Return the (X, Y) coordinate for the center point of the cell that contains the specified text.  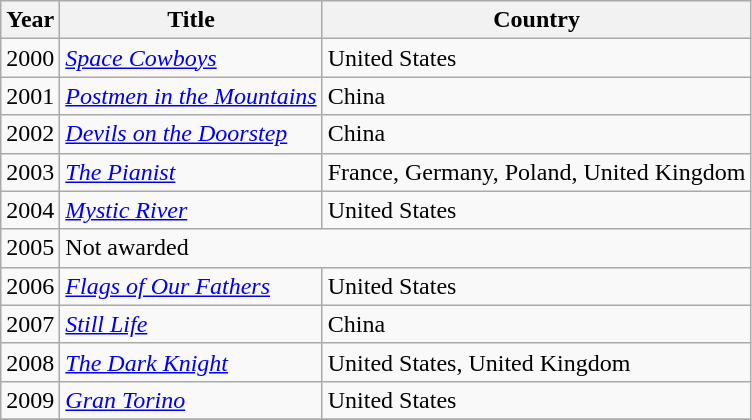
Country (536, 20)
2006 (30, 286)
2004 (30, 210)
Space Cowboys (191, 58)
2001 (30, 96)
The Pianist (191, 172)
Still Life (191, 324)
Flags of Our Fathers (191, 286)
Mystic River (191, 210)
2000 (30, 58)
2008 (30, 362)
2007 (30, 324)
Postmen in the Mountains (191, 96)
Devils on the Doorstep (191, 134)
Title (191, 20)
Not awarded (406, 248)
Gran Torino (191, 400)
France, Germany, Poland, United Kingdom (536, 172)
2003 (30, 172)
2005 (30, 248)
The Dark Knight (191, 362)
Year (30, 20)
United States, United Kingdom (536, 362)
2009 (30, 400)
2002 (30, 134)
